Capture the cell that displays the provided text and extract its [X, Y] central coordinate. 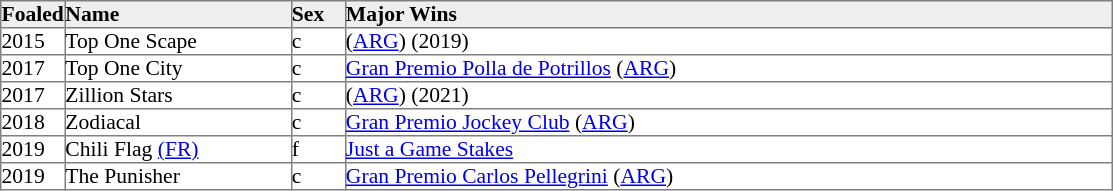
2018 [33, 122]
(ARG) (2019) [728, 42]
(ARG) (2021) [728, 96]
The Punisher [178, 176]
Zillion Stars [178, 96]
Sex [318, 14]
Just a Game Stakes [728, 150]
f [318, 150]
Name [178, 14]
Gran Premio Carlos Pellegrini (ARG) [728, 176]
Foaled [33, 14]
Top One Scape [178, 42]
Gran Premio Jockey Club (ARG) [728, 122]
Gran Premio Polla de Potrillos (ARG) [728, 68]
Major Wins [728, 14]
Chili Flag (FR) [178, 150]
Zodiacal [178, 122]
2015 [33, 42]
Top One City [178, 68]
